Find where the given text appears and provide that cell's center as (X, Y) coordinate. 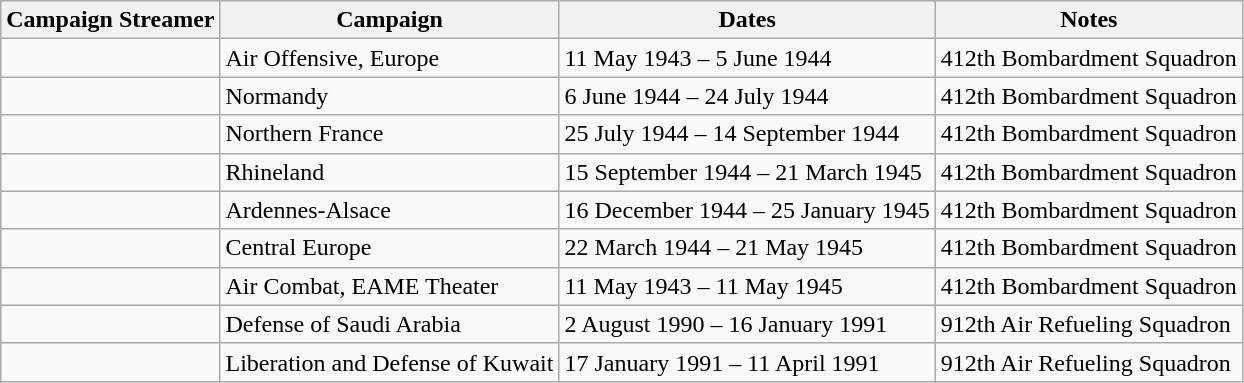
Ardennes-Alsace (390, 210)
Notes (1088, 20)
Rhineland (390, 172)
25 July 1944 – 14 September 1944 (747, 134)
Northern France (390, 134)
6 June 1944 – 24 July 1944 (747, 96)
17 January 1991 – 11 April 1991 (747, 362)
16 December 1944 – 25 January 1945 (747, 210)
Liberation and Defense of Kuwait (390, 362)
15 September 1944 – 21 March 1945 (747, 172)
Campaign (390, 20)
Air Combat, EAME Theater (390, 286)
Campaign Streamer (110, 20)
2 August 1990 – 16 January 1991 (747, 324)
Central Europe (390, 248)
11 May 1943 – 5 June 1944 (747, 58)
Defense of Saudi Arabia (390, 324)
Dates (747, 20)
22 March 1944 – 21 May 1945 (747, 248)
Air Offensive, Europe (390, 58)
11 May 1943 – 11 May 1945 (747, 286)
Normandy (390, 96)
